For the text-containing cell, return its midpoint in (x, y) coordinate format. 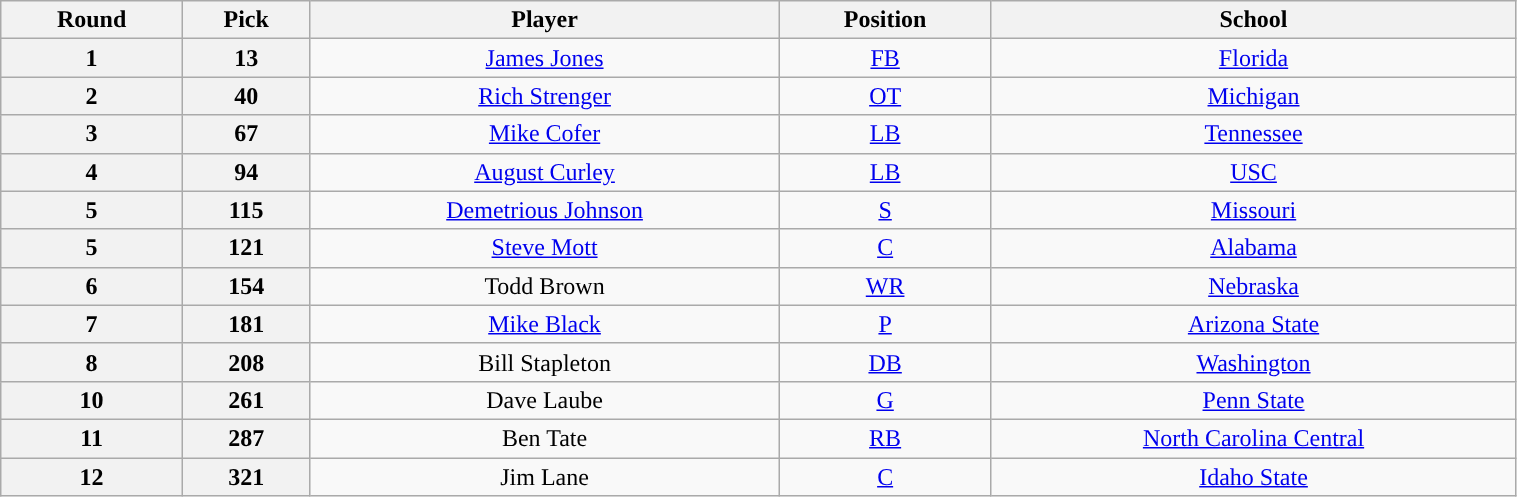
Bill Stapleton (544, 362)
Idaho State (1254, 477)
Rich Strenger (544, 96)
181 (246, 324)
1 (92, 58)
Pick (246, 20)
11 (92, 438)
3 (92, 134)
Demetrious Johnson (544, 210)
6 (92, 286)
321 (246, 477)
Player (544, 20)
Florida (1254, 58)
USC (1254, 172)
Penn State (1254, 400)
Mike Cofer (544, 134)
Arizona State (1254, 324)
208 (246, 362)
DB (885, 362)
WR (885, 286)
7 (92, 324)
13 (246, 58)
Dave Laube (544, 400)
261 (246, 400)
P (885, 324)
67 (246, 134)
James Jones (544, 58)
S (885, 210)
Ben Tate (544, 438)
Steve Mott (544, 248)
Round (92, 20)
Michigan (1254, 96)
4 (92, 172)
154 (246, 286)
RB (885, 438)
North Carolina Central (1254, 438)
Position (885, 20)
115 (246, 210)
Jim Lane (544, 477)
G (885, 400)
2 (92, 96)
Missouri (1254, 210)
287 (246, 438)
School (1254, 20)
121 (246, 248)
Alabama (1254, 248)
Nebraska (1254, 286)
Washington (1254, 362)
August Curley (544, 172)
40 (246, 96)
12 (92, 477)
OT (885, 96)
Todd Brown (544, 286)
8 (92, 362)
Mike Black (544, 324)
FB (885, 58)
10 (92, 400)
Tennessee (1254, 134)
94 (246, 172)
